Provide the (X, Y) coordinate of the cell's center where the given text is located.  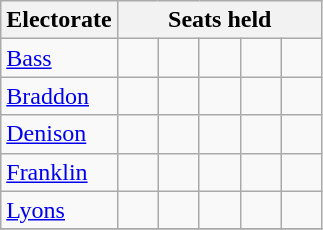
Franklin (59, 172)
Lyons (59, 210)
Electorate (59, 20)
Denison (59, 134)
Seats held (220, 20)
Braddon (59, 96)
Bass (59, 58)
